Pinpoint the cell where the given text exists, returning its [x, y] midpoint coordinate. 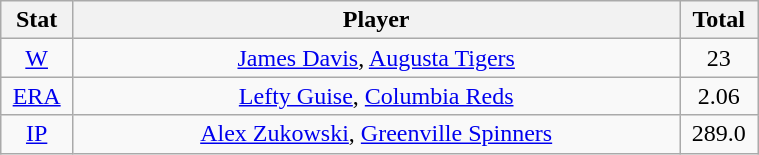
2.06 [719, 96]
Total [719, 20]
Stat [37, 20]
23 [719, 58]
James Davis, Augusta Tigers [376, 58]
W [37, 58]
ERA [37, 96]
Alex Zukowski, Greenville Spinners [376, 134]
289.0 [719, 134]
Lefty Guise, Columbia Reds [376, 96]
IP [37, 134]
Player [376, 20]
